Scan for the cell matching the given text and deliver its [X, Y] coordinate at center. 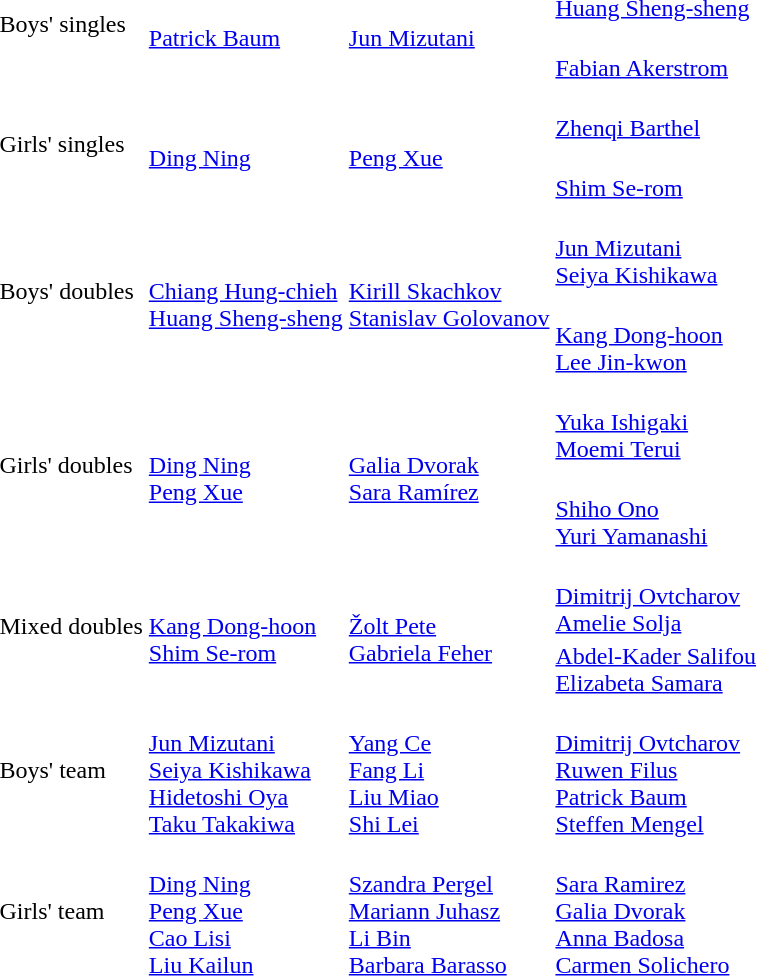
Galia DvorakSara Ramírez [449, 466]
Chiang Hung-chiehHuang Sheng-sheng [246, 292]
Kirill SkachkovStanislav Golovanov [449, 292]
Ding NingPeng Xue [246, 466]
Peng Xue [449, 144]
Yang CeFang LiLiu MiaoShi Lei [449, 770]
Ding Ning [246, 144]
Kang Dong-hoonShim Se-rom [246, 626]
Jun MizutaniSeiya KishikawaHidetoshi OyaTaku Takakiwa [246, 770]
Žolt PeteGabriela Feher [449, 626]
